Detect which cell encompasses the target text, then output its (X, Y) center coordinate. 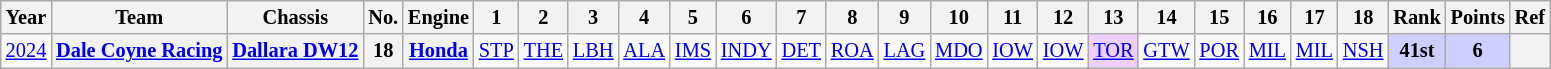
16 (1268, 17)
INDY (746, 51)
13 (1113, 17)
15 (1218, 17)
9 (905, 17)
LAG (905, 51)
Year (26, 17)
2 (544, 17)
ALA (644, 51)
THE (544, 51)
Rank (1416, 17)
Engine (438, 17)
STP (496, 51)
Team (139, 17)
2024 (26, 51)
LBH (593, 51)
5 (693, 17)
3 (593, 17)
4 (644, 17)
Dallara DW12 (295, 51)
NSH (1363, 51)
1 (496, 17)
41st (1416, 51)
17 (1314, 17)
POR (1218, 51)
GTW (1166, 51)
TOR (1113, 51)
ROA (852, 51)
Ref (1530, 17)
MDO (958, 51)
10 (958, 17)
DET (802, 51)
Honda (438, 51)
7 (802, 17)
Points (1478, 17)
8 (852, 17)
IMS (693, 51)
14 (1166, 17)
No. (383, 17)
11 (1012, 17)
Chassis (295, 17)
12 (1063, 17)
Dale Coyne Racing (139, 51)
